Search for the cell housing the specified text and yield its [x, y] center coordinate. 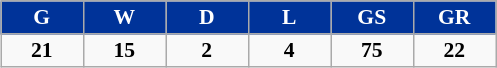
W [124, 18]
G [41, 18]
L [289, 18]
GS [371, 18]
22 [454, 50]
75 [371, 50]
GR [454, 18]
21 [41, 50]
D [207, 18]
15 [124, 50]
2 [207, 50]
4 [289, 50]
